Search for the cell housing the specified text and yield its (x, y) center coordinate. 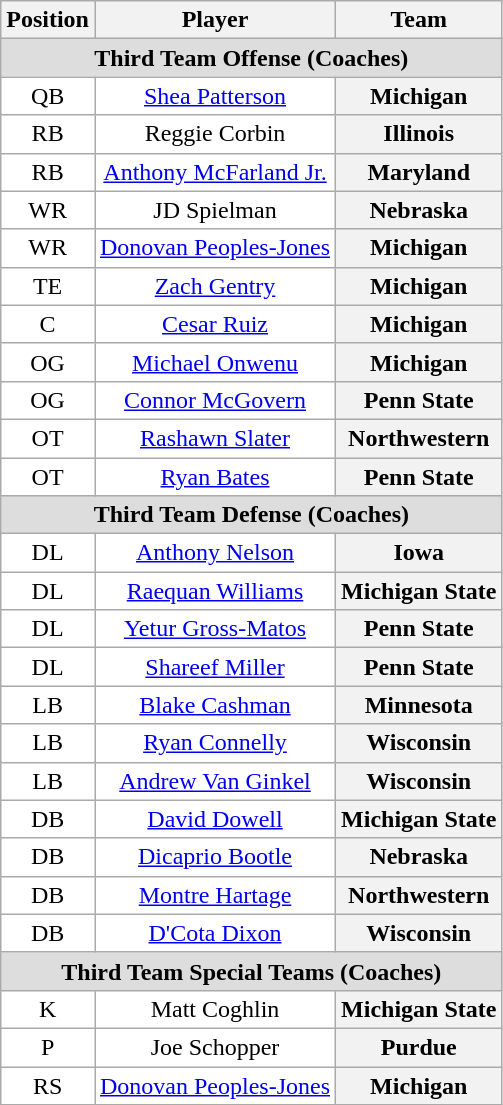
Joe Schopper (214, 1047)
Cesar Ruiz (214, 324)
Maryland (419, 172)
Third Team Offense (Coaches) (252, 58)
Dicaprio Bootle (214, 857)
Montre Hartage (214, 895)
Yetur Gross-Matos (214, 629)
Raequan Williams (214, 591)
Shareef Miller (214, 667)
C (48, 324)
Michael Onwenu (214, 362)
K (48, 1009)
Team (419, 20)
JD Spielman (214, 210)
Anthony McFarland Jr. (214, 172)
Matt Coghlin (214, 1009)
Blake Cashman (214, 705)
Purdue (419, 1047)
Ryan Connelly (214, 743)
Iowa (419, 553)
Illinois (419, 134)
Third Team Defense (Coaches) (252, 515)
Ryan Bates (214, 477)
D'Cota Dixon (214, 933)
Anthony Nelson (214, 553)
Connor McGovern (214, 400)
RS (48, 1085)
Third Team Special Teams (Coaches) (252, 971)
Player (214, 20)
Shea Patterson (214, 96)
Zach Gentry (214, 286)
TE (48, 286)
Minnesota (419, 705)
P (48, 1047)
Reggie Corbin (214, 134)
Andrew Van Ginkel (214, 781)
David Dowell (214, 819)
Position (48, 20)
Rashawn Slater (214, 438)
QB (48, 96)
